From the cell containing the given text, extract its center point as [x, y] coordinate. 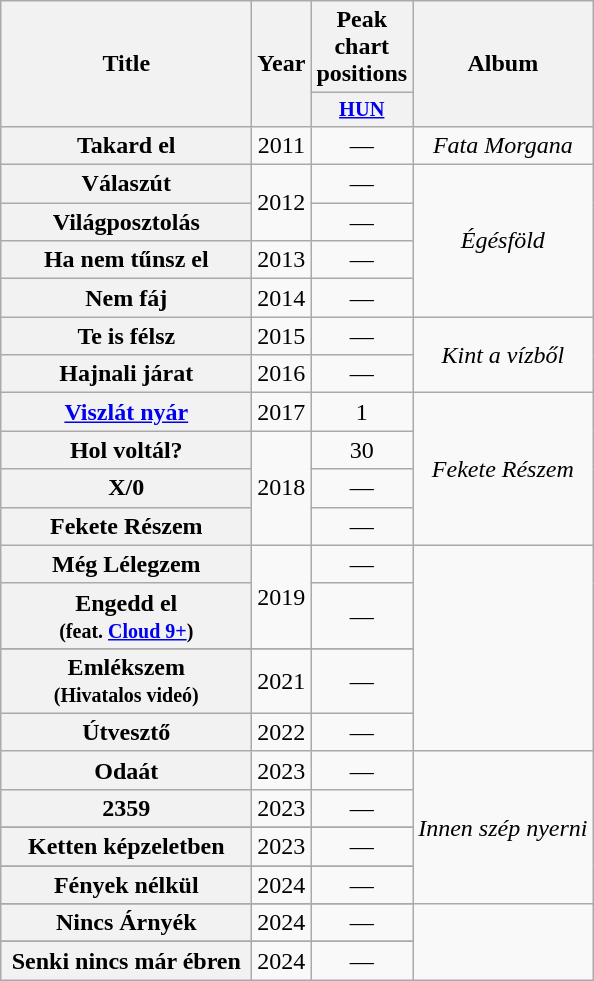
Takard el [126, 145]
2019 [282, 596]
2017 [282, 412]
X/0 [126, 488]
Odaát [126, 770]
2011 [282, 145]
Nincs Árnyék [126, 923]
Innen szép nyerni [503, 827]
Nem fáj [126, 298]
30 [362, 450]
Még Lélegzem [126, 564]
2014 [282, 298]
Emlékszem(Hivatalos videó) [126, 680]
Title [126, 64]
1 [362, 412]
Kint a vízből [503, 355]
2013 [282, 260]
Ketten képzeletben [126, 847]
2021 [282, 680]
2018 [282, 488]
Fata Morgana [503, 145]
Ha nem tűnsz el [126, 260]
Fények nélkül [126, 885]
HUN [362, 110]
Hol voltál? [126, 450]
Hajnali járat [126, 374]
Válaszút [126, 184]
2016 [282, 374]
Te is félsz [126, 336]
Útvesztő [126, 732]
Senki nincs már ébren [126, 961]
2015 [282, 336]
Album [503, 64]
Engedd el(feat. Cloud 9+) [126, 616]
Világposztolás [126, 222]
Year [282, 64]
Viszlát nyár [126, 412]
2359 [126, 808]
Égésföld [503, 241]
2022 [282, 732]
2012 [282, 203]
Peak chart positions [362, 47]
